Search for the cell housing the specified text and yield its (x, y) center coordinate. 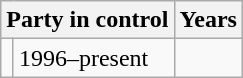
Party in control (88, 20)
Years (208, 20)
1996–present (94, 58)
